Identify which cell holds the provided text, then report its (x, y) central coordinate. 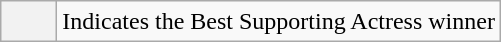
Indicates the Best Supporting Actress winner (279, 22)
